Determine the (x, y) coordinate at the center of the cell enclosing the given text.  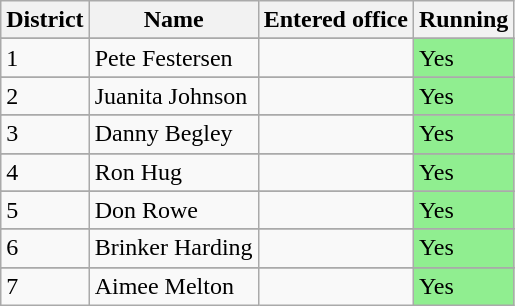
Danny Begley (174, 134)
Don Rowe (174, 210)
Entered office (336, 20)
6 (45, 248)
Running (463, 20)
Pete Festersen (174, 58)
5 (45, 210)
7 (45, 286)
Aimee Melton (174, 286)
2 (45, 96)
3 (45, 134)
Brinker Harding (174, 248)
Name (174, 20)
District (45, 20)
Juanita Johnson (174, 96)
1 (45, 58)
4 (45, 172)
Ron Hug (174, 172)
